Scan for the cell matching the given text and deliver its [x, y] coordinate at center. 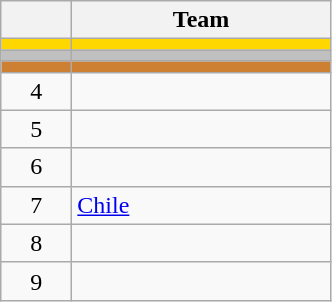
Team [202, 20]
9 [36, 281]
Chile [202, 205]
7 [36, 205]
4 [36, 91]
6 [36, 167]
8 [36, 243]
5 [36, 129]
